Scan for the cell matching the given text and deliver its [X, Y] coordinate at center. 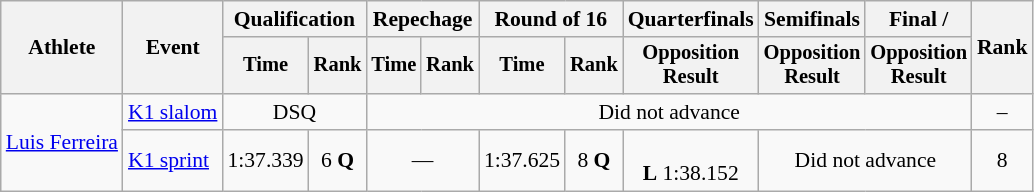
6 Q [338, 160]
1:37.339 [265, 160]
Final / [918, 19]
1:37.625 [522, 160]
DSQ [294, 112]
Repechage [422, 19]
Event [172, 48]
– [1002, 112]
K1 sprint [172, 160]
K1 slalom [172, 112]
Luis Ferreira [62, 142]
Athlete [62, 48]
Semifinals [812, 19]
— [422, 160]
L 1:38.152 [691, 160]
8 [1002, 160]
Round of 16 [551, 19]
Quarterfinals [691, 19]
Qualification [294, 19]
8 Q [594, 160]
